Identify which cell holds the provided text, then report its (X, Y) central coordinate. 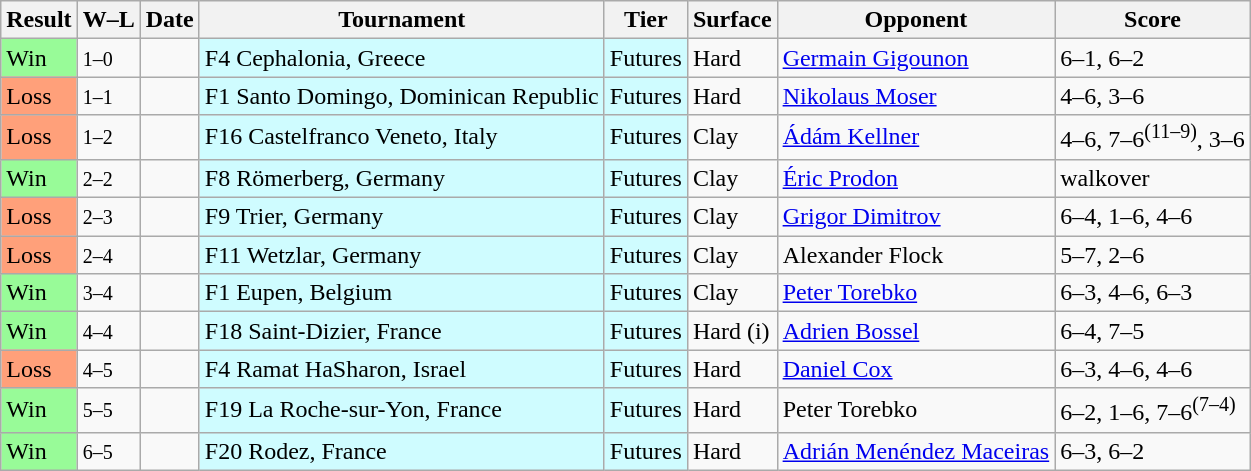
Score (1153, 20)
4–5 (108, 369)
W–L (108, 20)
6–1, 6–2 (1153, 58)
6–3, 6–2 (1153, 451)
F1 Eupen, Belgium (402, 293)
Ádám Kellner (916, 138)
2–3 (108, 217)
Date (170, 20)
1–2 (108, 138)
1–1 (108, 96)
Adrien Bossel (916, 331)
5–7, 2–6 (1153, 255)
F1 Santo Domingo, Dominican Republic (402, 96)
Éric Prodon (916, 178)
6–2, 1–6, 7–6(7–4) (1153, 410)
Hard (i) (732, 331)
F16 Castelfranco Veneto, Italy (402, 138)
F8 Römerberg, Germany (402, 178)
2–2 (108, 178)
F4 Ramat HaSharon, Israel (402, 369)
Grigor Dimitrov (916, 217)
Opponent (916, 20)
4–4 (108, 331)
6–5 (108, 451)
1–0 (108, 58)
F20 Rodez, France (402, 451)
6–3, 4–6, 6–3 (1153, 293)
F11 Wetzlar, Germany (402, 255)
Tier (646, 20)
Daniel Cox (916, 369)
Result (39, 20)
walkover (1153, 178)
Adrián Menéndez Maceiras (916, 451)
Germain Gigounon (916, 58)
Tournament (402, 20)
3–4 (108, 293)
6–4, 1–6, 4–6 (1153, 217)
F4 Cephalonia, Greece (402, 58)
5–5 (108, 410)
6–3, 4–6, 4–6 (1153, 369)
Nikolaus Moser (916, 96)
Surface (732, 20)
F18 Saint-Dizier, France (402, 331)
F19 La Roche-sur-Yon, France (402, 410)
4–6, 3–6 (1153, 96)
F9 Trier, Germany (402, 217)
6–4, 7–5 (1153, 331)
4–6, 7–6(11–9), 3–6 (1153, 138)
Alexander Flock (916, 255)
2–4 (108, 255)
